Determine the (x, y) coordinate at the center of the cell enclosing the given text.  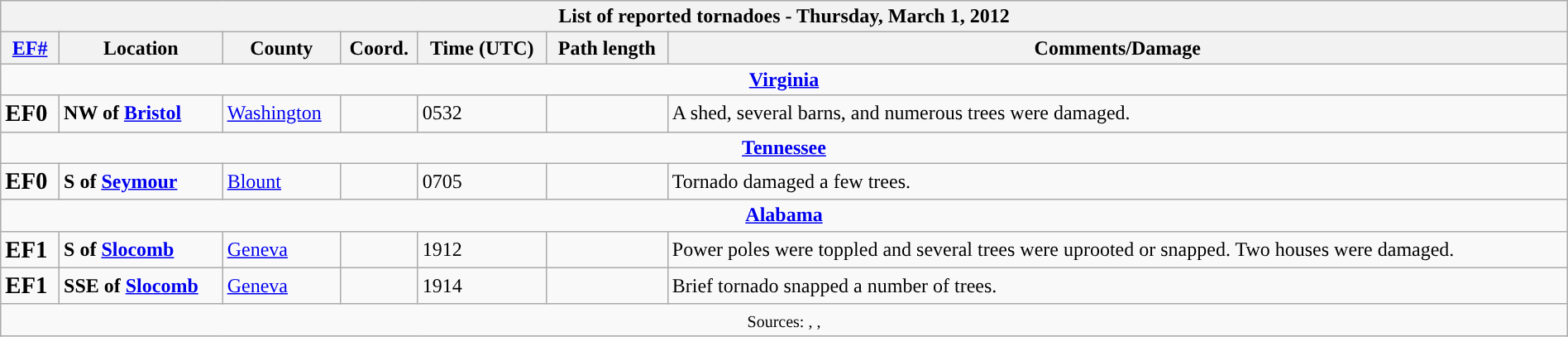
Sources: , , (784, 320)
Path length (607, 48)
List of reported tornadoes - Thursday, March 1, 2012 (784, 17)
A shed, several barns, and numerous trees were damaged. (1117, 113)
EF# (30, 48)
Coord. (379, 48)
S of Slocomb (141, 249)
SSE of Slocomb (141, 286)
Power poles were toppled and several trees were uprooted or snapped. Two houses were damaged. (1117, 249)
Time (UTC) (481, 48)
Tornado damaged a few trees. (1117, 181)
Brief tornado snapped a number of trees. (1117, 286)
Tennessee (784, 147)
County (281, 48)
Comments/Damage (1117, 48)
Washington (281, 113)
Blount (281, 181)
1914 (481, 286)
0705 (481, 181)
1912 (481, 249)
0532 (481, 113)
Location (141, 48)
Alabama (784, 215)
Virginia (784, 79)
S of Seymour (141, 181)
NW of Bristol (141, 113)
